Find where the given text appears and provide that cell's center as [X, Y] coordinate. 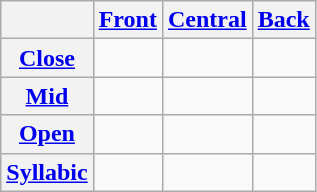
Syllabic [47, 172]
Mid [47, 96]
Close [47, 58]
Back [284, 20]
Central [207, 20]
Front [128, 20]
Open [47, 134]
